Scan for the cell matching the given text and deliver its [X, Y] coordinate at center. 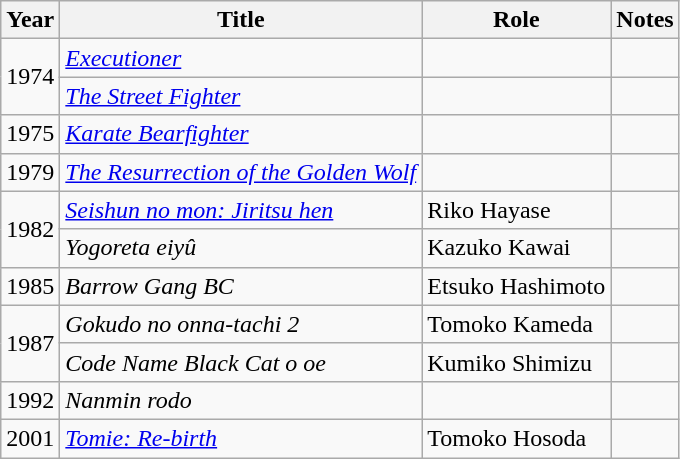
The Street Fighter [241, 96]
Title [241, 20]
Executioner [241, 58]
Nanmin rodo [241, 400]
Tomoko Hosoda [516, 438]
Gokudo no onna-tachi 2 [241, 324]
Role [516, 20]
Kumiko Shimizu [516, 362]
Barrow Gang BC [241, 286]
1985 [30, 286]
Etsuko Hashimoto [516, 286]
The Resurrection of the Golden Wolf [241, 172]
1987 [30, 343]
Tomie: Re-birth [241, 438]
Code Name Black Cat o oe [241, 362]
Karate Bearfighter [241, 134]
1992 [30, 400]
Seishun no mon: Jiritsu hen [241, 210]
Kazuko Kawai [516, 248]
1974 [30, 77]
Tomoko Kameda [516, 324]
1982 [30, 229]
Riko Hayase [516, 210]
Notes [645, 20]
1979 [30, 172]
1975 [30, 134]
2001 [30, 438]
Yogoreta eiyû [241, 248]
Year [30, 20]
